From the cell containing the given text, extract its center point as [X, Y] coordinate. 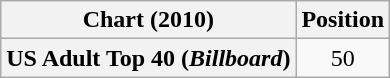
US Adult Top 40 (Billboard) [148, 58]
50 [343, 58]
Chart (2010) [148, 20]
Position [343, 20]
